Return [X, Y] of the center of cell containing provided text 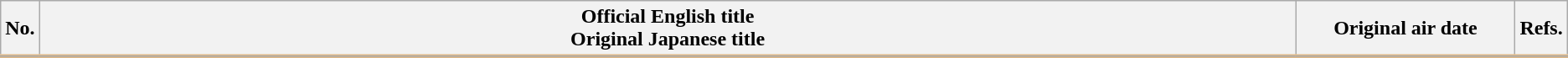
Official English title Original Japanese title [668, 29]
Refs. [1541, 29]
No. [20, 29]
Original air date [1406, 29]
